Search for the cell housing the specified text and yield its [X, Y] center coordinate. 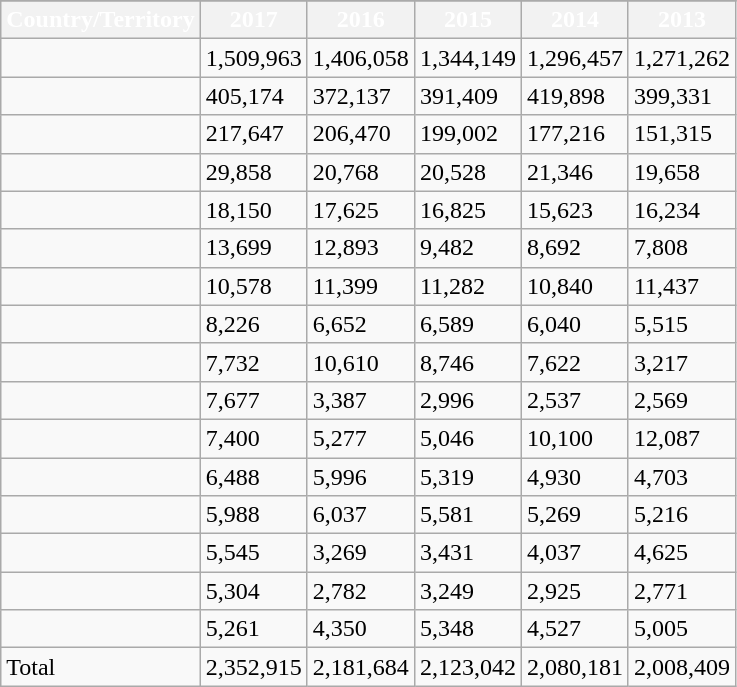
2,352,915 [254, 667]
3,249 [468, 591]
16,825 [468, 210]
4,930 [574, 477]
391,409 [468, 96]
11,399 [360, 286]
7,400 [254, 438]
1,406,058 [360, 58]
20,528 [468, 172]
2,996 [468, 400]
5,277 [360, 438]
1,271,262 [682, 58]
18,150 [254, 210]
419,898 [574, 96]
16,234 [682, 210]
5,269 [574, 515]
5,581 [468, 515]
8,226 [254, 324]
11,282 [468, 286]
4,350 [360, 629]
10,578 [254, 286]
399,331 [682, 96]
7,732 [254, 362]
5,261 [254, 629]
217,647 [254, 134]
7,808 [682, 248]
2014 [574, 20]
177,216 [574, 134]
2,537 [574, 400]
20,768 [360, 172]
5,996 [360, 477]
5,545 [254, 553]
2,181,684 [360, 667]
4,527 [574, 629]
5,005 [682, 629]
6,040 [574, 324]
15,623 [574, 210]
2,008,409 [682, 667]
6,589 [468, 324]
5,216 [682, 515]
8,692 [574, 248]
Country/Territory [100, 20]
206,470 [360, 134]
12,087 [682, 438]
3,217 [682, 362]
1,344,149 [468, 58]
2017 [254, 20]
6,488 [254, 477]
2,782 [360, 591]
5,319 [468, 477]
8,746 [468, 362]
2,080,181 [574, 667]
405,174 [254, 96]
151,315 [682, 134]
9,482 [468, 248]
2,123,042 [468, 667]
Total [100, 667]
2,771 [682, 591]
372,137 [360, 96]
29,858 [254, 172]
199,002 [468, 134]
13,699 [254, 248]
10,610 [360, 362]
4,625 [682, 553]
1,509,963 [254, 58]
19,658 [682, 172]
2016 [360, 20]
6,037 [360, 515]
17,625 [360, 210]
4,037 [574, 553]
5,515 [682, 324]
2,569 [682, 400]
4,703 [682, 477]
1,296,457 [574, 58]
10,100 [574, 438]
7,622 [574, 362]
3,387 [360, 400]
5,046 [468, 438]
21,346 [574, 172]
2013 [682, 20]
3,431 [468, 553]
2,925 [574, 591]
6,652 [360, 324]
11,437 [682, 286]
7,677 [254, 400]
2015 [468, 20]
12,893 [360, 248]
5,348 [468, 629]
5,304 [254, 591]
3,269 [360, 553]
10,840 [574, 286]
5,988 [254, 515]
